Pinpoint the cell where the given text exists, returning its [x, y] midpoint coordinate. 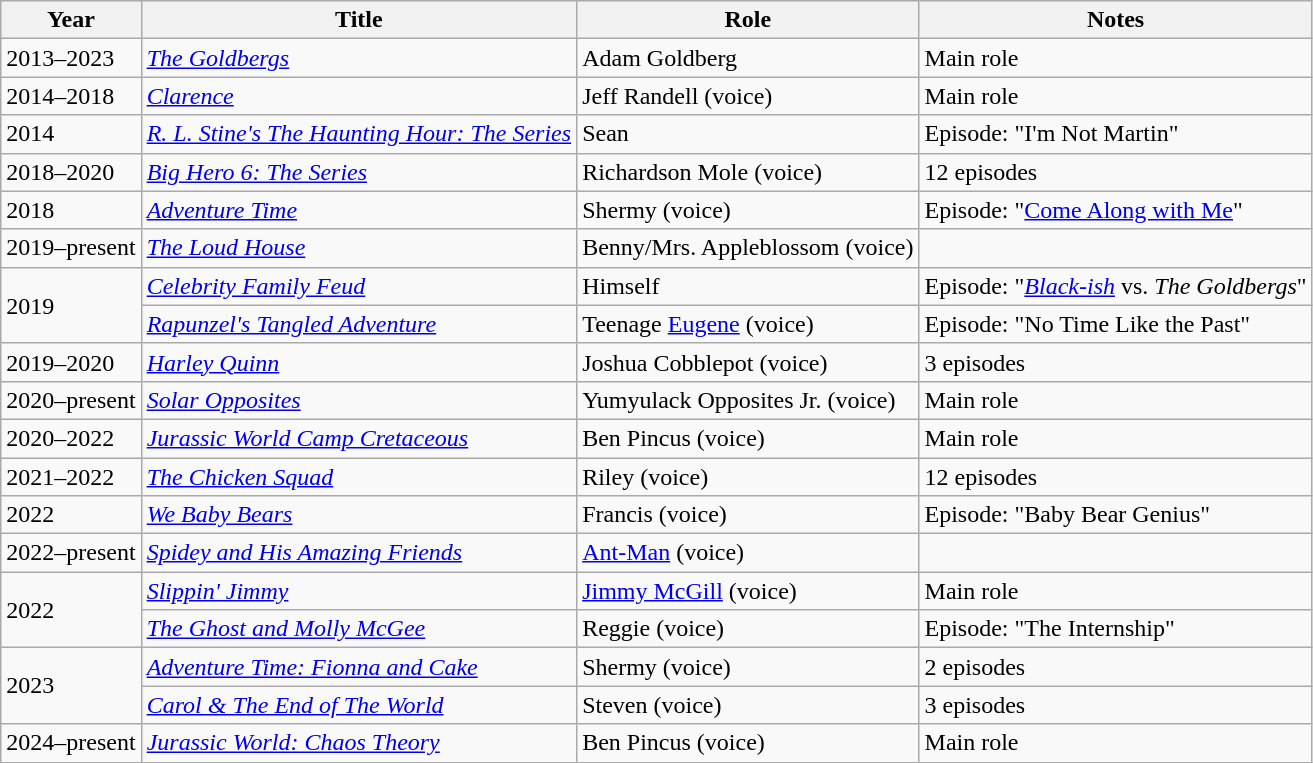
2019–present [71, 248]
Benny/Mrs. Appleblossom (voice) [748, 248]
Jurassic World: Chaos Theory [359, 743]
2021–2022 [71, 477]
Rapunzel's Tangled Adventure [359, 324]
Riley (voice) [748, 477]
The Chicken Squad [359, 477]
Carol & The End of The World [359, 705]
2020–present [71, 400]
Episode: "Come Along with Me" [1116, 210]
Richardson Mole (voice) [748, 172]
Role [748, 20]
Episode: "The Internship" [1116, 629]
Big Hero 6: The Series [359, 172]
2019 [71, 305]
2024–present [71, 743]
2018–2020 [71, 172]
Jurassic World Camp Cretaceous [359, 438]
Solar Opposites [359, 400]
Sean [748, 134]
The Goldbergs [359, 58]
R. L. Stine's The Haunting Hour: The Series [359, 134]
Slippin' Jimmy [359, 591]
Steven (voice) [748, 705]
Celebrity Family Feud [359, 286]
Joshua Cobblepot (voice) [748, 362]
Episode: "No Time Like the Past" [1116, 324]
The Loud House [359, 248]
Jimmy McGill (voice) [748, 591]
Himself [748, 286]
Episode: "Black-ish vs. The Goldbergs" [1116, 286]
2013–2023 [71, 58]
Adventure Time [359, 210]
2018 [71, 210]
Ant-Man (voice) [748, 553]
2 episodes [1116, 667]
2019–2020 [71, 362]
Francis (voice) [748, 515]
Adam Goldberg [748, 58]
2022–present [71, 553]
Reggie (voice) [748, 629]
Episode: "I'm Not Martin" [1116, 134]
Yumyulack Opposites Jr. (voice) [748, 400]
The Ghost and Molly McGee [359, 629]
2023 [71, 686]
Jeff Randell (voice) [748, 96]
Spidey and His Amazing Friends [359, 553]
Clarence [359, 96]
We Baby Bears [359, 515]
Year [71, 20]
Episode: "Baby Bear Genius" [1116, 515]
Title [359, 20]
2020–2022 [71, 438]
Harley Quinn [359, 362]
2014 [71, 134]
Adventure Time: Fionna and Cake [359, 667]
Notes [1116, 20]
2014–2018 [71, 96]
Teenage Eugene (voice) [748, 324]
